Pinpoint the cell where the given text exists, returning its (x, y) midpoint coordinate. 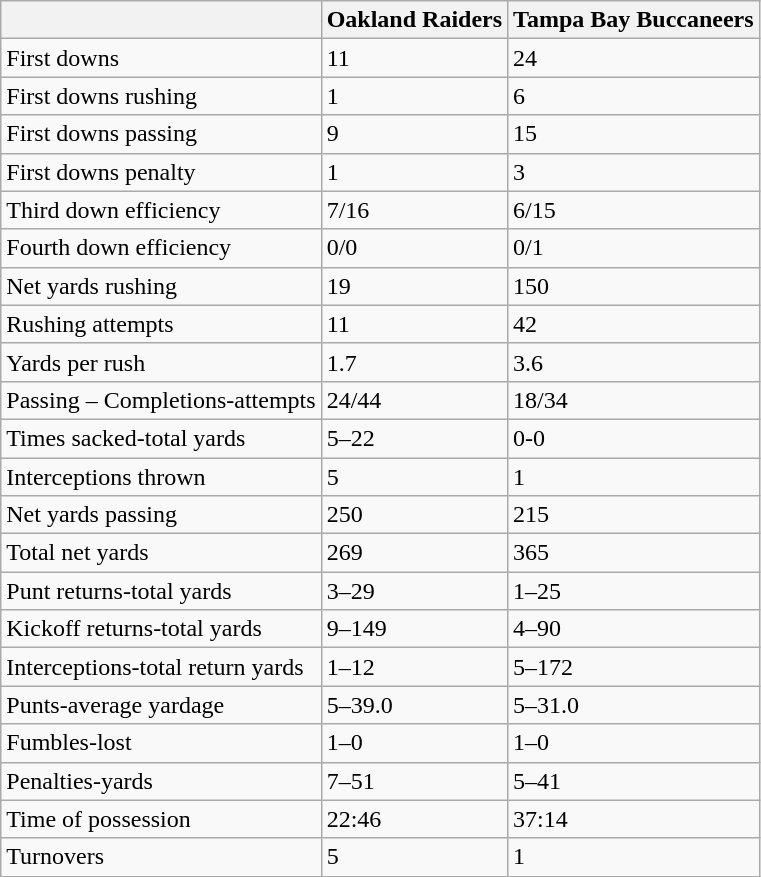
Time of possession (161, 819)
Punts-average yardage (161, 705)
9 (414, 134)
3.6 (634, 362)
Punt returns-total yards (161, 591)
19 (414, 286)
1–12 (414, 667)
0/0 (414, 248)
24 (634, 58)
5–172 (634, 667)
Interceptions-total return yards (161, 667)
First downs rushing (161, 96)
Rushing attempts (161, 324)
365 (634, 553)
Yards per rush (161, 362)
Oakland Raiders (414, 20)
Turnovers (161, 857)
Fourth down efficiency (161, 248)
6/15 (634, 210)
1.7 (414, 362)
Penalties-yards (161, 781)
15 (634, 134)
First downs passing (161, 134)
Passing – Completions-attempts (161, 400)
1–25 (634, 591)
Interceptions thrown (161, 477)
18/34 (634, 400)
5–22 (414, 438)
Total net yards (161, 553)
3 (634, 172)
6 (634, 96)
22:46 (414, 819)
First downs penalty (161, 172)
Times sacked-total yards (161, 438)
7–51 (414, 781)
Net yards rushing (161, 286)
5–41 (634, 781)
42 (634, 324)
Tampa Bay Buccaneers (634, 20)
37:14 (634, 819)
5–31.0 (634, 705)
269 (414, 553)
Fumbles-lost (161, 743)
0/1 (634, 248)
Third down efficiency (161, 210)
Kickoff returns-total yards (161, 629)
4–90 (634, 629)
0-0 (634, 438)
150 (634, 286)
7/16 (414, 210)
9–149 (414, 629)
24/44 (414, 400)
215 (634, 515)
250 (414, 515)
5–39.0 (414, 705)
First downs (161, 58)
3–29 (414, 591)
Net yards passing (161, 515)
